Locate the cell with the specified text and output its (X, Y) center coordinate. 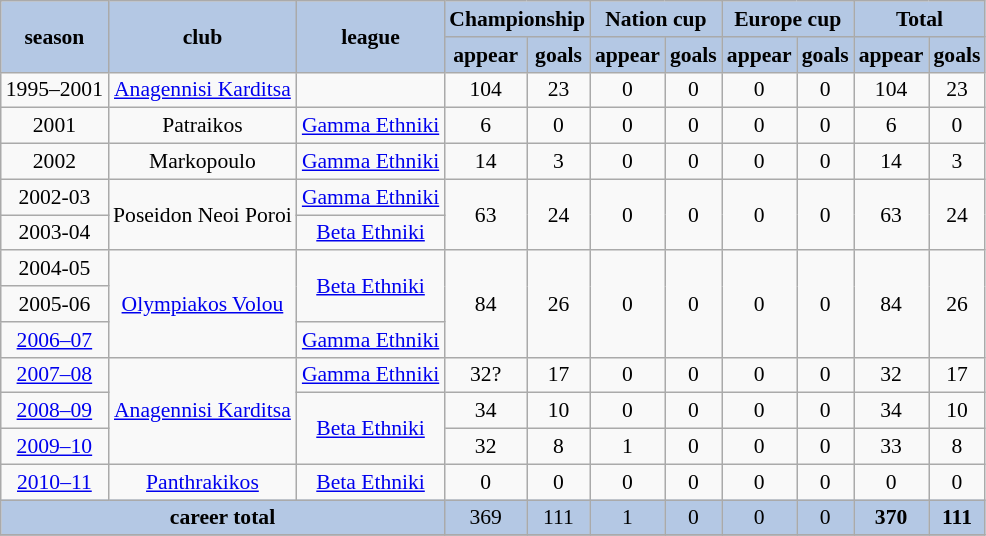
2006–07 (54, 340)
369 (486, 518)
Markopoulo (202, 162)
370 (892, 518)
2002-03 (54, 197)
2010–11 (54, 482)
club (202, 36)
Patraikos (202, 126)
2007–08 (54, 375)
2004-05 (54, 269)
32? (486, 375)
2005-06 (54, 304)
Olympiakos Volou (202, 304)
league (370, 36)
season (54, 36)
Nation cup (656, 19)
Total (920, 19)
Championship (517, 19)
Poseidon Neoi Poroi (202, 214)
33 (892, 447)
Panthrakikos (202, 482)
2009–10 (54, 447)
2003-04 (54, 233)
Europe cup (788, 19)
2008–09 (54, 411)
2001 (54, 126)
1995–2001 (54, 90)
2002 (54, 162)
career total (223, 518)
